Extract the (x, y) coordinate from the center of the cell holding the provided text.  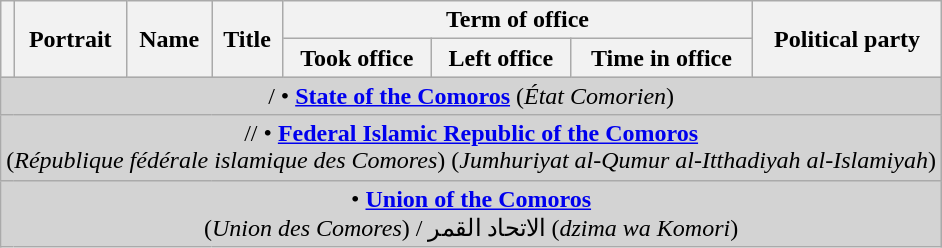
Left office (500, 58)
/ • State of the Comoros (État Comorien) (472, 96)
Political party (848, 39)
Portrait (70, 39)
Term of office (518, 20)
Time in office (661, 58)
• Union of the Comoros(Union des Comores) / الاتحاد القمر (dzima wa Komori) (472, 214)
Title (247, 39)
// • Federal Islamic Republic of the Comoros(République fédérale islamique des Comores) (Jumhuriyat al-Qumur al-Itthadiyah al-Islamiyah) (472, 148)
Name (170, 39)
Took office (356, 58)
